Identify which cell holds the provided text, then report its (x, y) central coordinate. 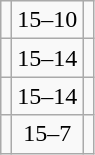
15–7 (48, 134)
15–10 (48, 20)
